Search for the cell housing the specified text and yield its [x, y] center coordinate. 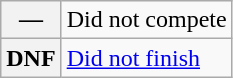
— [31, 20]
Did not compete [146, 20]
Did not finish [146, 58]
DNF [31, 58]
